Provide the (x, y) coordinate of the cell's center where the given text is located.  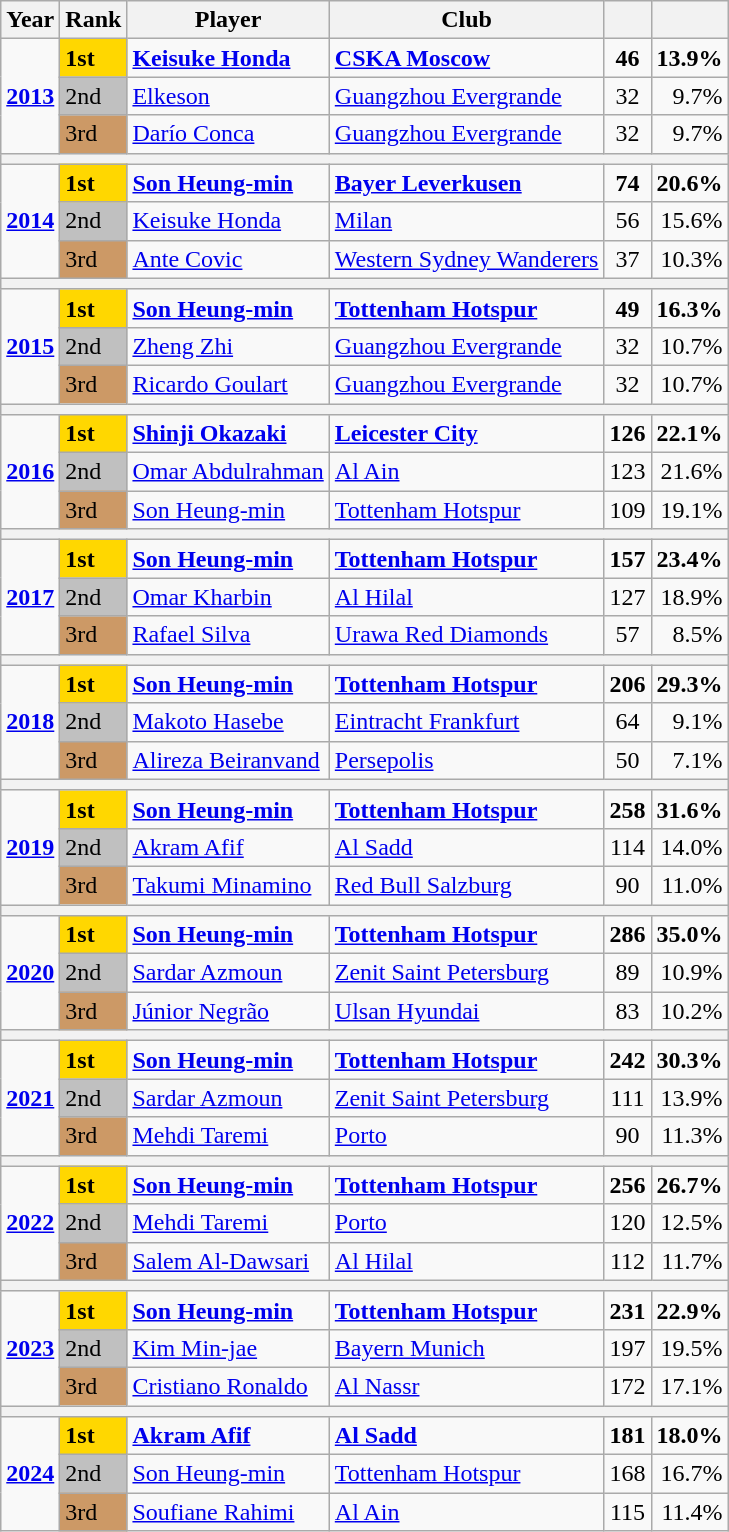
Cristiano Ronaldo (228, 1386)
2017 (30, 597)
30.3% (690, 1060)
Ulsan Hyundai (466, 1011)
Bayer Leverkusen (466, 183)
Takumi Minamino (228, 885)
Player (228, 20)
286 (628, 935)
17.1% (690, 1386)
111 (628, 1098)
89 (628, 973)
Omar Kharbin (228, 597)
Western Sydney Wanderers (466, 259)
Makoto Hasebe (228, 722)
2015 (30, 346)
18.9% (690, 597)
Shinji Okazaki (228, 434)
12.5% (690, 1223)
115 (628, 1512)
14.0% (690, 847)
Kim Min-jae (228, 1348)
64 (628, 722)
10.3% (690, 259)
9.1% (690, 722)
2024 (30, 1474)
Persepolis (466, 760)
2014 (30, 221)
Alireza Beiranvand (228, 760)
11.7% (690, 1261)
10.2% (690, 1011)
Bayern Munich (466, 1348)
83 (628, 1011)
127 (628, 597)
22.1% (690, 434)
258 (628, 809)
Darío Conca (228, 134)
Soufiane Rahimi (228, 1512)
197 (628, 1348)
16.7% (690, 1474)
Omar Abdulrahman (228, 472)
57 (628, 635)
26.7% (690, 1185)
242 (628, 1060)
8.5% (690, 635)
Ricardo Goulart (228, 384)
50 (628, 760)
126 (628, 434)
15.6% (690, 221)
114 (628, 847)
Ante Covic (228, 259)
11.4% (690, 1512)
19.1% (690, 510)
23.4% (690, 559)
Year (30, 20)
2020 (30, 973)
2022 (30, 1223)
CSKA Moscow (466, 58)
46 (628, 58)
Milan (466, 221)
256 (628, 1185)
37 (628, 259)
123 (628, 472)
7.1% (690, 760)
Al Nassr (466, 1386)
Leicester City (466, 434)
56 (628, 221)
20.6% (690, 183)
2023 (30, 1348)
109 (628, 510)
49 (628, 308)
Red Bull Salzburg (466, 885)
2018 (30, 722)
112 (628, 1261)
Júnior Negrão (228, 1011)
29.3% (690, 684)
168 (628, 1474)
231 (628, 1310)
11.3% (690, 1136)
11.0% (690, 885)
10.9% (690, 973)
Urawa Red Diamonds (466, 635)
2013 (30, 96)
Rafael Silva (228, 635)
16.3% (690, 308)
Rank (94, 20)
Salem Al-Dawsari (228, 1261)
35.0% (690, 935)
Club (466, 20)
31.6% (690, 809)
22.9% (690, 1310)
120 (628, 1223)
2016 (30, 472)
19.5% (690, 1348)
21.6% (690, 472)
2021 (30, 1098)
74 (628, 183)
Elkeson (228, 96)
181 (628, 1436)
172 (628, 1386)
18.0% (690, 1436)
206 (628, 684)
Zheng Zhi (228, 346)
Eintracht Frankfurt (466, 722)
157 (628, 559)
2019 (30, 847)
